Extract the [x, y] coordinate from the center of the cell holding the provided text.  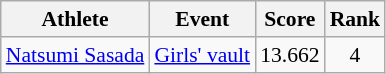
Score [290, 19]
Event [202, 19]
Girls' vault [202, 55]
Rank [356, 19]
Athlete [76, 19]
13.662 [290, 55]
4 [356, 55]
Natsumi Sasada [76, 55]
